Determine the (x, y) coordinate at the center of the cell enclosing the given text.  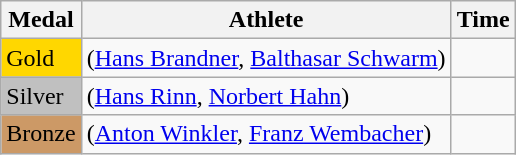
(Hans Rinn, Norbert Hahn) (266, 96)
Athlete (266, 20)
Silver (41, 96)
Medal (41, 20)
Bronze (41, 134)
(Anton Winkler, Franz Wembacher) (266, 134)
Gold (41, 58)
Time (483, 20)
(Hans Brandner, Balthasar Schwarm) (266, 58)
